Search for the cell housing the specified text and yield its (X, Y) center coordinate. 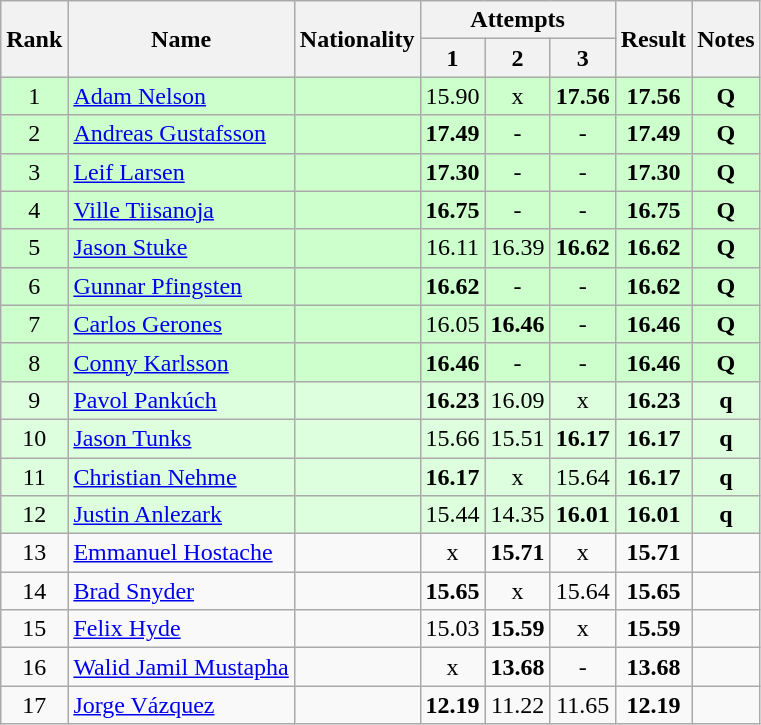
15.03 (452, 629)
11.65 (582, 705)
15 (34, 629)
10 (34, 438)
16.05 (452, 324)
11 (34, 477)
Gunnar Pfingsten (181, 286)
Jason Stuke (181, 248)
Leif Larsen (181, 172)
Rank (34, 39)
14.35 (518, 515)
15.90 (452, 96)
15.66 (452, 438)
Conny Karlsson (181, 362)
Jason Tunks (181, 438)
6 (34, 286)
8 (34, 362)
Carlos Gerones (181, 324)
Emmanuel Hostache (181, 553)
Ville Tiisanoja (181, 210)
13 (34, 553)
7 (34, 324)
Walid Jamil Mustapha (181, 667)
16.11 (452, 248)
14 (34, 591)
Felix Hyde (181, 629)
16.09 (518, 400)
Nationality (357, 39)
15.44 (452, 515)
Brad Snyder (181, 591)
9 (34, 400)
12 (34, 515)
16.39 (518, 248)
16 (34, 667)
15.51 (518, 438)
17 (34, 705)
Pavol Pankúch (181, 400)
Adam Nelson (181, 96)
Christian Nehme (181, 477)
Andreas Gustafsson (181, 134)
Notes (726, 39)
4 (34, 210)
Justin Anlezark (181, 515)
11.22 (518, 705)
Result (653, 39)
5 (34, 248)
Attempts (518, 20)
Name (181, 39)
Jorge Vázquez (181, 705)
